Locate the cell with the specified text and output its [X, Y] center coordinate. 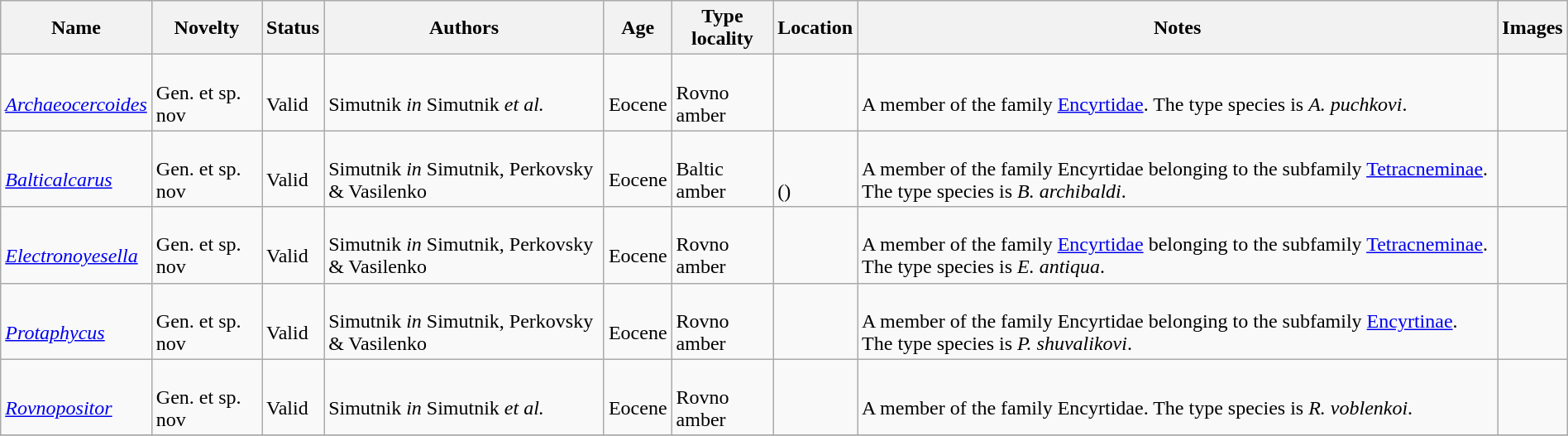
Name [76, 28]
Baltic amber [723, 169]
Authors [465, 28]
A member of the family Encyrtidae belonging to the subfamily Encyrtinae. The type species is P. shuvalikovi. [1178, 321]
Electronoyesella [76, 245]
Status [293, 28]
Type locality [723, 28]
Notes [1178, 28]
Location [815, 28]
Balticalcarus [76, 169]
A member of the family Encyrtidae. The type species is A. puchkovi. [1178, 93]
A member of the family Encyrtidae belonging to the subfamily Tetracneminae. The type species is B. archibaldi. [1178, 169]
Archaeocercoides [76, 93]
A member of the family Encyrtidae belonging to the subfamily Tetracneminae. The type species is E. antiqua. [1178, 245]
Images [1532, 28]
() [815, 169]
A member of the family Encyrtidae. The type species is R. voblenkoi. [1178, 397]
Rovnopositor [76, 397]
Age [638, 28]
Novelty [207, 28]
Protaphycus [76, 321]
